Find where the given text appears and provide that cell's center as (X, Y) coordinate. 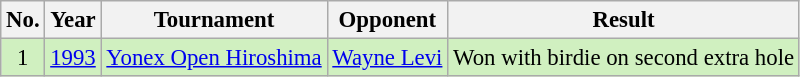
Opponent (388, 20)
Year (73, 20)
Tournament (214, 20)
1 (23, 58)
Result (624, 20)
No. (23, 20)
Yonex Open Hiroshima (214, 58)
1993 (73, 58)
Won with birdie on second extra hole (624, 58)
Wayne Levi (388, 58)
